Determine the [X, Y] coordinate at the center of the cell enclosing the given text.  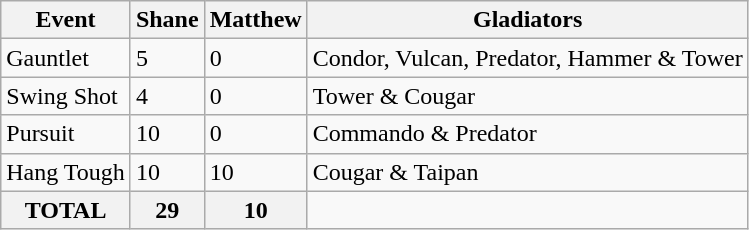
Matthew [256, 20]
Hang Tough [66, 172]
29 [167, 210]
5 [167, 58]
Swing Shot [66, 96]
Tower & Cougar [528, 96]
Condor, Vulcan, Predator, Hammer & Tower [528, 58]
Gladiators [528, 20]
4 [167, 96]
Event [66, 20]
Gauntlet [66, 58]
Shane [167, 20]
TOTAL [66, 210]
Cougar & Taipan [528, 172]
Commando & Predator [528, 134]
Pursuit [66, 134]
